Determine the [x, y] coordinate at the center of the cell enclosing the given text.  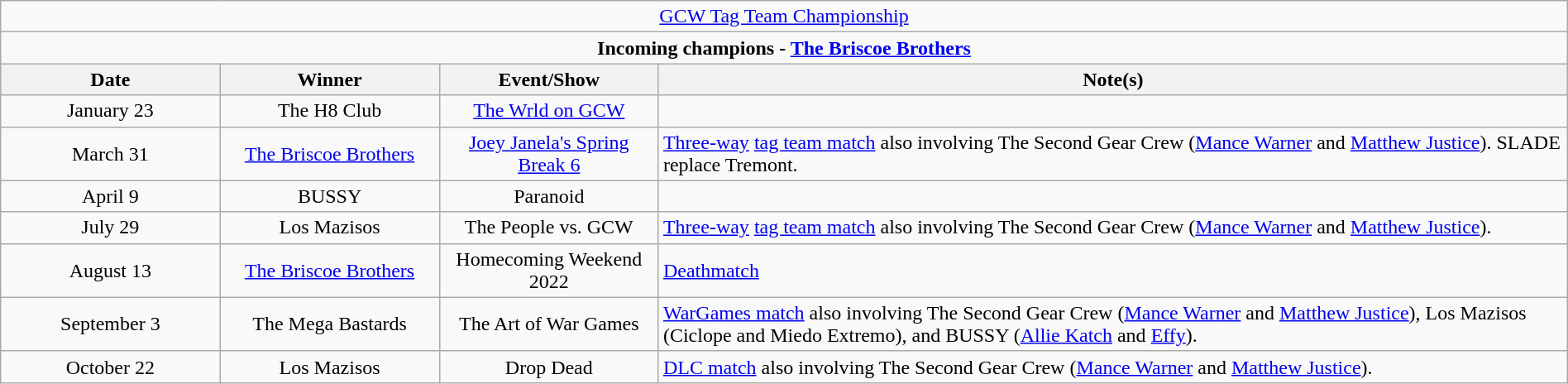
GCW Tag Team Championship [784, 17]
The People vs. GCW [549, 228]
Joey Janela's Spring Break 6 [549, 154]
The Wrld on GCW [549, 111]
January 23 [111, 111]
Event/Show [549, 79]
The Art of War Games [549, 324]
Note(s) [1113, 79]
July 29 [111, 228]
Incoming champions - The Briscoe Brothers [784, 48]
Drop Dead [549, 367]
Winner [329, 79]
DLC match also involving The Second Gear Crew (Mance Warner and Matthew Justice). [1113, 367]
The H8 Club [329, 111]
Date [111, 79]
Paranoid [549, 196]
August 13 [111, 270]
October 22 [111, 367]
Three-way tag team match also involving The Second Gear Crew (Mance Warner and Matthew Justice). SLADE replace Tremont. [1113, 154]
Three-way tag team match also involving The Second Gear Crew (Mance Warner and Matthew Justice). [1113, 228]
April 9 [111, 196]
Deathmatch [1113, 270]
Homecoming Weekend 2022 [549, 270]
March 31 [111, 154]
The Mega Bastards [329, 324]
BUSSY [329, 196]
September 3 [111, 324]
